Find where the given text appears and provide that cell's center as [x, y] coordinate. 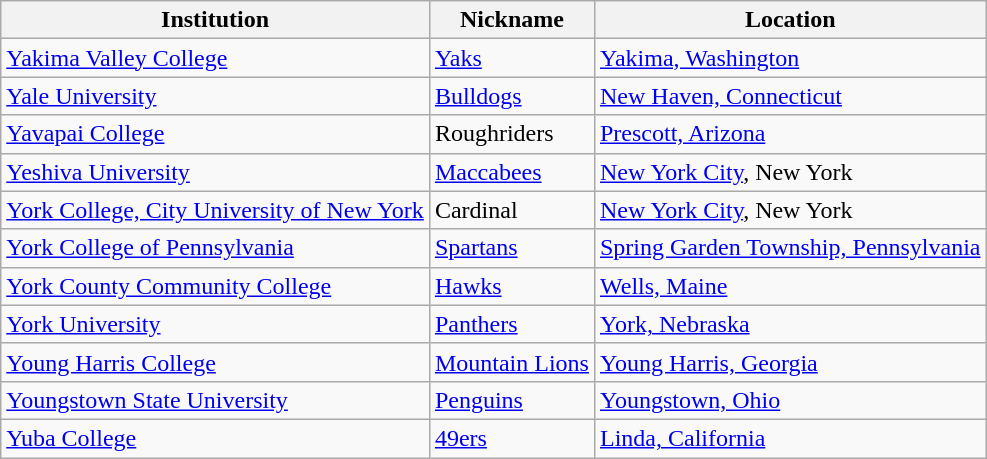
Panthers [512, 324]
Yuba College [216, 438]
Penguins [512, 400]
Spring Garden Township, Pennsylvania [790, 248]
Location [790, 20]
Roughriders [512, 134]
Maccabees [512, 172]
Youngstown, Ohio [790, 400]
York University [216, 324]
Hawks [512, 286]
Spartans [512, 248]
Yakima, Washington [790, 58]
Yavapai College [216, 134]
Yakima Valley College [216, 58]
York College, City University of New York [216, 210]
York County Community College [216, 286]
Institution [216, 20]
49ers [512, 438]
York College of Pennsylvania [216, 248]
Linda, California [790, 438]
Wells, Maine [790, 286]
Young Harris College [216, 362]
Nickname [512, 20]
Prescott, Arizona [790, 134]
Yale University [216, 96]
Yaks [512, 58]
Yeshiva University [216, 172]
Young Harris, Georgia [790, 362]
Bulldogs [512, 96]
York, Nebraska [790, 324]
Youngstown State University [216, 400]
Mountain Lions [512, 362]
New Haven, Connecticut [790, 96]
Cardinal [512, 210]
